Determine the [X, Y] coordinate at the center of the cell enclosing the given text.  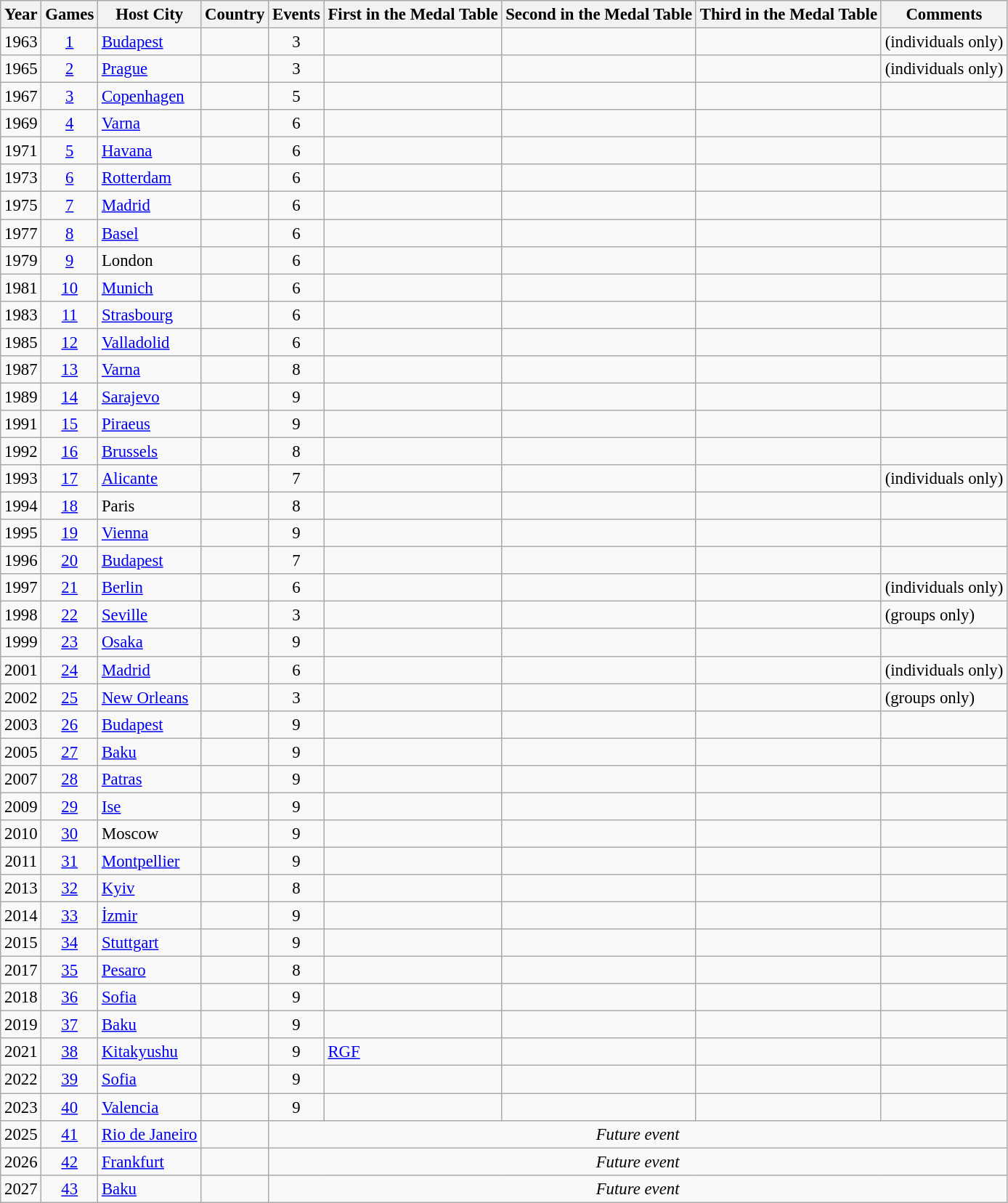
43 [70, 1188]
1993 [21, 479]
Country [235, 15]
22 [70, 615]
35 [70, 971]
Vienna [150, 533]
2003 [21, 724]
RGF [412, 1053]
Brussels [150, 451]
1996 [21, 561]
13 [70, 370]
Moscow [150, 834]
Havana [150, 151]
10 [70, 288]
Third in the Medal Table [789, 15]
1998 [21, 615]
Ise [150, 806]
36 [70, 997]
Games [70, 15]
15 [70, 424]
12 [70, 342]
31 [70, 861]
2002 [21, 697]
28 [70, 779]
20 [70, 561]
1969 [21, 123]
1 [70, 42]
Valencia [150, 1107]
16 [70, 451]
Munich [150, 288]
Seville [150, 615]
14 [70, 397]
2025 [21, 1134]
Stuttgart [150, 943]
1979 [21, 260]
Osaka [150, 643]
2007 [21, 779]
Strasbourg [150, 315]
1985 [21, 342]
2009 [21, 806]
1977 [21, 233]
1981 [21, 288]
1963 [21, 42]
Prague [150, 69]
2027 [21, 1188]
2013 [21, 888]
1994 [21, 506]
London [150, 260]
Events [296, 15]
25 [70, 697]
Rotterdam [150, 178]
1987 [21, 370]
Rio de Janeiro [150, 1134]
Berlin [150, 588]
1971 [21, 151]
1997 [21, 588]
2017 [21, 971]
1983 [21, 315]
38 [70, 1053]
Sarajevo [150, 397]
42 [70, 1162]
Montpellier [150, 861]
Piraeus [150, 424]
Year [21, 15]
Kyiv [150, 888]
Valladolid [150, 342]
2001 [21, 670]
23 [70, 643]
32 [70, 888]
11 [70, 315]
2026 [21, 1162]
21 [70, 588]
39 [70, 1080]
1973 [21, 178]
1995 [21, 533]
33 [70, 916]
Copenhagen [150, 97]
1999 [21, 643]
1975 [21, 206]
19 [70, 533]
Paris [150, 506]
26 [70, 724]
2005 [21, 752]
Frankfurt [150, 1162]
Host City [150, 15]
18 [70, 506]
30 [70, 834]
First in the Medal Table [412, 15]
27 [70, 752]
2019 [21, 1025]
2015 [21, 943]
Basel [150, 233]
Patras [150, 779]
2022 [21, 1080]
2010 [21, 834]
Alicante [150, 479]
2018 [21, 997]
1992 [21, 451]
2 [70, 69]
New Orleans [150, 697]
1965 [21, 69]
41 [70, 1134]
24 [70, 670]
İzmir [150, 916]
2021 [21, 1053]
Comments [944, 15]
2011 [21, 861]
37 [70, 1025]
29 [70, 806]
Kitakyushu [150, 1053]
1989 [21, 397]
Second in the Medal Table [599, 15]
1991 [21, 424]
Pesaro [150, 971]
2023 [21, 1107]
40 [70, 1107]
34 [70, 943]
17 [70, 479]
4 [70, 123]
1967 [21, 97]
2014 [21, 916]
